Provide the (x, y) coordinate of the cell's center where the given text is located.  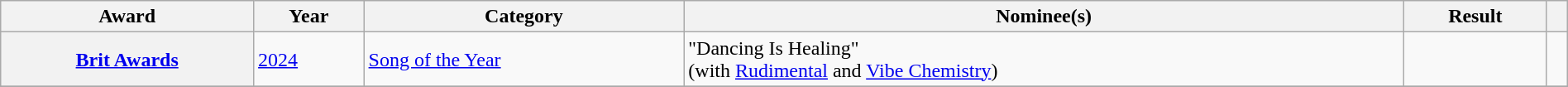
Brit Awards (127, 60)
Award (127, 17)
"Dancing Is Healing"(with Rudimental and Vibe Chemistry) (1044, 60)
Category (524, 17)
Result (1475, 17)
Year (309, 17)
Nominee(s) (1044, 17)
Song of the Year (524, 60)
2024 (309, 60)
